From the cell containing the given text, extract its center point as [x, y] coordinate. 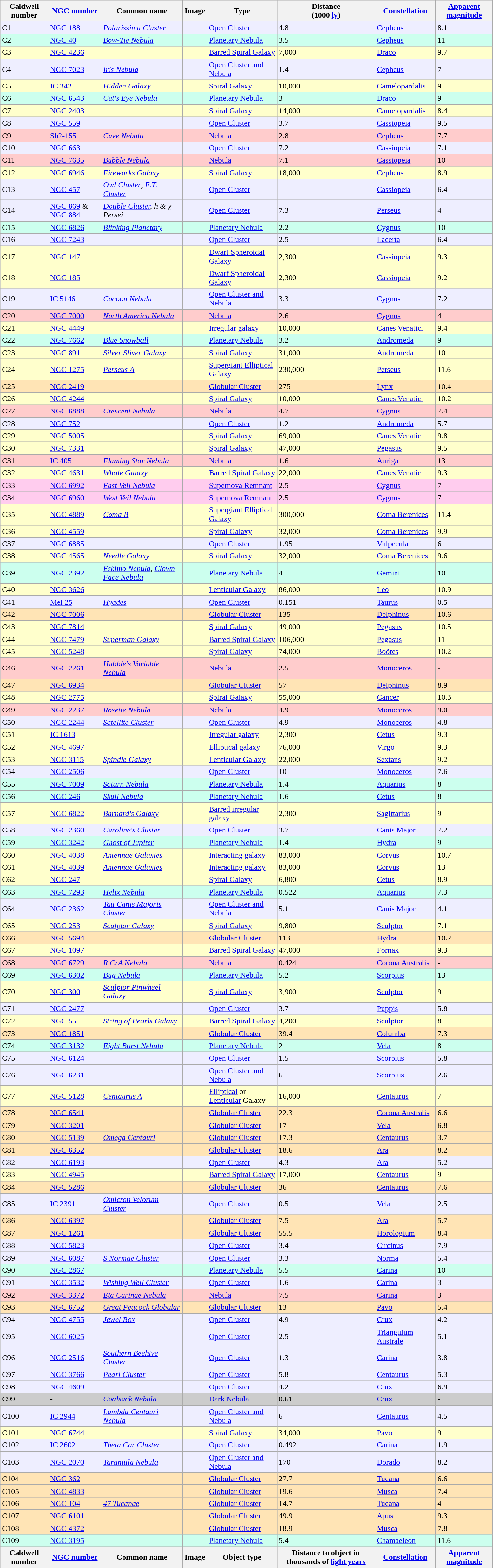
C2 [24, 40]
NGC 2867 [75, 1270]
C109 [24, 1541]
300,000 [326, 515]
C106 [24, 1503]
NGC 104 [75, 1503]
NGC 2261 [75, 668]
C52 [24, 747]
C66 [24, 938]
NGC 3626 [75, 589]
Boötes [406, 652]
Needle Galaxy [142, 556]
C78 [24, 1113]
Centaurus A [142, 1096]
C17 [24, 256]
C54 [24, 772]
C70 [24, 992]
18.9 [326, 1528]
C11 [24, 160]
C45 [24, 652]
Eskimo Nebula, Clown Face Nebula [142, 573]
C97 [24, 1374]
C103 [24, 1462]
Cave Nebula [142, 135]
Wishing Well Cluster [142, 1282]
NGC 4236 [75, 52]
C41 [24, 602]
NGC 7006 [75, 614]
NGC 457 [75, 189]
5.5 [326, 1270]
230,000 [326, 370]
C38 [24, 556]
C14 [24, 211]
String of Pearls Galaxy [142, 1021]
C90 [24, 1270]
Helix Nebula [142, 892]
7,000 [326, 52]
Mel 25 [75, 602]
11.4 [464, 515]
NGC 2419 [75, 386]
C94 [24, 1320]
NGC 4833 [75, 1491]
NGC 3766 [75, 1374]
Perseus A [142, 370]
NGC 7479 [75, 639]
NGC 3195 [75, 1541]
Crescent Nebula [142, 411]
C8 [24, 123]
Blue Snowball [142, 340]
9.9 [464, 531]
NGC 6352 [75, 1150]
C69 [24, 975]
113 [326, 938]
106,000 [326, 639]
Cat's Eye Nebula [142, 98]
170 [326, 1462]
C35 [24, 515]
74,000 [326, 652]
Type [242, 11]
NGC 4631 [75, 473]
3,900 [326, 992]
2 [326, 1046]
Lacerta [406, 240]
C61 [24, 867]
9.8 [464, 436]
NGC 2362 [75, 909]
NGC 3115 [75, 759]
C50 [24, 722]
NGC 4697 [75, 747]
NGC 7243 [75, 240]
NGC 2237 [75, 710]
Vulpecula [406, 544]
C21 [24, 328]
Horologium [406, 1233]
C20 [24, 316]
C10 [24, 148]
West Veil Nebula [142, 498]
4.7 [326, 411]
C13 [24, 189]
NGC 891 [75, 353]
NGC 6885 [75, 544]
C71 [24, 1008]
NGC 2360 [75, 830]
C86 [24, 1221]
C4 [24, 69]
C89 [24, 1258]
Bug Nebula [142, 975]
NGC 188 [75, 28]
C19 [24, 299]
C76 [24, 1075]
C63 [24, 892]
Sagittarius [406, 813]
Puppis [406, 1008]
1.2 [326, 423]
NGC 4039 [75, 867]
49.9 [326, 1516]
C55 [24, 784]
17 [326, 1125]
10.3 [464, 697]
4.1 [464, 909]
3.5 [326, 40]
Superman Galaxy [142, 639]
NGC 2403 [75, 111]
IC 405 [75, 461]
NGC 4559 [75, 531]
C68 [24, 963]
C60 [24, 855]
Chamaeleon [406, 1541]
4.3 [326, 1162]
NGC 4945 [75, 1175]
Distance to object in thousands of light years [326, 1558]
6.9 [464, 1387]
Cocoon Nebula [142, 299]
Jewel Box [142, 1320]
Bubble Nebula [142, 160]
Tarantula Nebula [142, 1462]
10.9 [464, 589]
NGC 2775 [75, 697]
NGC 247 [75, 880]
C104 [24, 1479]
C91 [24, 1282]
C46 [24, 668]
19.6 [326, 1491]
5.3 [464, 1374]
C22 [24, 340]
Distance(1000 ly) [326, 11]
C29 [24, 436]
Rosette Nebula [142, 710]
R CrA Nebula [142, 963]
NGC 6397 [75, 1221]
Columba [406, 1033]
C39 [24, 573]
NGC 6543 [75, 98]
C99 [24, 1399]
NGC 6302 [75, 975]
C6 [24, 98]
36 [326, 1187]
C1 [24, 28]
2.8 [326, 135]
NGC 147 [75, 256]
C80 [24, 1138]
69,000 [326, 436]
C12 [24, 173]
9.7 [464, 52]
NGC 5005 [75, 436]
IC 5146 [75, 299]
49,000 [326, 627]
IC 2944 [75, 1416]
NGC 4755 [75, 1320]
NGC 6934 [75, 685]
C105 [24, 1491]
Tau Canis Majoris Cluster [142, 909]
C87 [24, 1233]
NGC 2506 [75, 772]
NGC 6752 [75, 1307]
IC 342 [75, 86]
NGC 40 [75, 40]
18,000 [326, 173]
NGC 5823 [75, 1245]
NGC 6946 [75, 173]
C51 [24, 735]
NGC 300 [75, 992]
C79 [24, 1125]
IC 2602 [75, 1445]
NGC 6992 [75, 485]
C34 [24, 498]
31,000 [326, 353]
Sculptor Pinwheel Galaxy [142, 992]
NGC 6822 [75, 813]
17.3 [326, 1138]
Satellite Cluster [142, 722]
NGC 6729 [75, 963]
135 [326, 614]
NGC 6025 [75, 1336]
NGC 7009 [75, 784]
Bow-Tie Nebula [142, 40]
C64 [24, 909]
Silver Sliver Galaxy [142, 353]
C30 [24, 448]
NGC 1851 [75, 1033]
57 [326, 685]
Saturn Nebula [142, 784]
NGC 2244 [75, 722]
10.7 [464, 855]
NGC 246 [75, 796]
C40 [24, 589]
Object type [242, 1558]
Coalsack Nebula [142, 1399]
9.4 [464, 328]
NGC 2392 [75, 573]
C18 [24, 278]
6.8 [464, 1125]
Whale Galaxy [142, 473]
C100 [24, 1416]
Pearl Cluster [142, 1374]
Polarissima Cluster [142, 28]
Theta Car Cluster [142, 1445]
C47 [24, 685]
9,800 [326, 926]
C31 [24, 461]
Caroline's Cluster [142, 830]
C42 [24, 614]
NGC 5139 [75, 1138]
9.0 [464, 710]
3.4 [326, 1245]
7.8 [464, 1528]
NGC 6231 [75, 1075]
1.3 [326, 1358]
NGC 4372 [75, 1528]
C9 [24, 135]
C49 [24, 710]
NGC 3132 [75, 1046]
9.6 [464, 556]
14,000 [326, 111]
7.7 [464, 135]
Fireworks Galaxy [142, 173]
NGC 7331 [75, 448]
C5 [24, 86]
NGC 3242 [75, 842]
0.61 [326, 1399]
C77 [24, 1096]
Leo [406, 589]
Gemini [406, 573]
Dark Nebula [242, 1399]
C62 [24, 880]
C56 [24, 796]
NGC 4565 [75, 556]
NGC 6101 [75, 1516]
4.5 [464, 1416]
22.3 [326, 1113]
Omicron Velorum Cluster [142, 1204]
Cancer [406, 697]
NGC 7814 [75, 627]
NGC 1261 [75, 1233]
Circinus [406, 1245]
NGC 55 [75, 1021]
Apus [406, 1516]
C36 [24, 531]
NGC 4889 [75, 515]
C81 [24, 1150]
C85 [24, 1204]
Flaming Star Nebula [142, 461]
55.5 [326, 1233]
NGC 3201 [75, 1125]
Lynx [406, 386]
76,000 [326, 747]
Eight Burst Nebula [142, 1046]
C107 [24, 1516]
Hubble's Variable Nebula [142, 668]
Southern Beehive Cluster [142, 1358]
Auriga [406, 461]
IC 2391 [75, 1204]
17,000 [326, 1175]
18.6 [326, 1150]
NGC 2516 [75, 1358]
1.95 [326, 544]
Eta Carinae Nebula [142, 1295]
27.7 [326, 1479]
Coma B [142, 515]
C23 [24, 353]
NGC 5694 [75, 938]
C24 [24, 370]
NGC 6087 [75, 1258]
C44 [24, 639]
7.9 [464, 1245]
86,000 [326, 589]
1.5 [326, 1058]
C28 [24, 423]
C33 [24, 485]
Barred irregular galaxy [242, 813]
C108 [24, 1528]
C83 [24, 1175]
C82 [24, 1162]
2.2 [326, 227]
C95 [24, 1336]
Spindle Galaxy [142, 759]
Sextans [406, 759]
275 [326, 386]
C58 [24, 830]
NGC 7293 [75, 892]
Elliptical or Lenticular Galaxy [242, 1096]
C92 [24, 1295]
NGC 2477 [75, 1008]
NGC 253 [75, 926]
NGC 2070 [75, 1462]
Hidden Galaxy [142, 86]
Sculptor Galaxy [142, 926]
NGC 663 [75, 148]
Owl Cluster, E.T. Cluster [142, 189]
NGC 5286 [75, 1187]
C16 [24, 240]
NGC 6124 [75, 1058]
C74 [24, 1046]
C93 [24, 1307]
C26 [24, 399]
Iris Nebula [142, 69]
C73 [24, 1033]
NGC 5128 [75, 1096]
10.5 [464, 627]
NGC 6960 [75, 498]
Ghost of Jupiter [142, 842]
Virgo [406, 747]
47 Tucanae [142, 1503]
IC 1613 [75, 735]
NGC 5248 [75, 652]
NGC 7023 [75, 69]
NGC 4244 [75, 399]
0.424 [326, 963]
C67 [24, 950]
Barnard's Galaxy [142, 813]
0.492 [326, 1445]
8.1 [464, 28]
C59 [24, 842]
C48 [24, 697]
C27 [24, 411]
Lambda Centauri Nebula [142, 1416]
34,000 [326, 1433]
C102 [24, 1445]
4,200 [326, 1021]
NGC 362 [75, 1479]
Omega Centauri [142, 1138]
10.6 [464, 614]
C43 [24, 627]
0.151 [326, 602]
Elliptical galaxy [242, 747]
Skull Nebula [142, 796]
C96 [24, 1358]
C57 [24, 813]
39.4 [326, 1033]
NGC 6744 [75, 1433]
C75 [24, 1058]
NGC 7662 [75, 340]
3.2 [326, 340]
NGC 3372 [75, 1295]
NGC 1097 [75, 950]
C65 [24, 926]
C37 [24, 544]
C3 [24, 52]
Taurus [406, 602]
0.522 [326, 892]
10.4 [464, 386]
NGC 4609 [75, 1387]
NGC 7000 [75, 316]
C53 [24, 759]
16,000 [326, 1096]
East Veil Nebula [142, 485]
Sh2-155 [75, 135]
14.7 [326, 1503]
C88 [24, 1245]
NGC 6888 [75, 411]
NGC 869 & NGC 884 [75, 211]
C98 [24, 1387]
NGC 4038 [75, 855]
Hyades [142, 602]
Double Cluster, h & χ Persei [142, 211]
NGC 752 [75, 423]
C7 [24, 111]
C15 [24, 227]
1.9 [464, 1445]
North America Nebula [142, 316]
Fornax [406, 950]
NGC 1275 [75, 370]
NGC 6193 [75, 1162]
NGC 3532 [75, 1282]
Dorado [406, 1462]
NGC 4449 [75, 328]
Triangulum Australe [406, 1336]
C32 [24, 473]
Norma [406, 1258]
NGC 6541 [75, 1113]
NGC 185 [75, 278]
C25 [24, 386]
NGC 6826 [75, 227]
Blinking Planetary [142, 227]
C101 [24, 1433]
NGC 7635 [75, 160]
C72 [24, 1021]
Great Peacock Globular [142, 1307]
3.8 [464, 1358]
NGC 559 [75, 123]
S Normae Cluster [142, 1258]
C84 [24, 1187]
6,800 [326, 880]
55,000 [326, 697]
